Identify which cell holds the provided text, then report its [x, y] central coordinate. 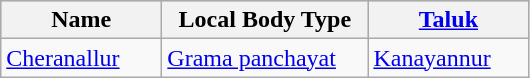
Grama panchayat [265, 58]
Kanayannur [448, 58]
Taluk [448, 20]
Cheranallur [82, 58]
Name [82, 20]
Local Body Type [265, 20]
